Identify which cell holds the provided text, then report its (X, Y) central coordinate. 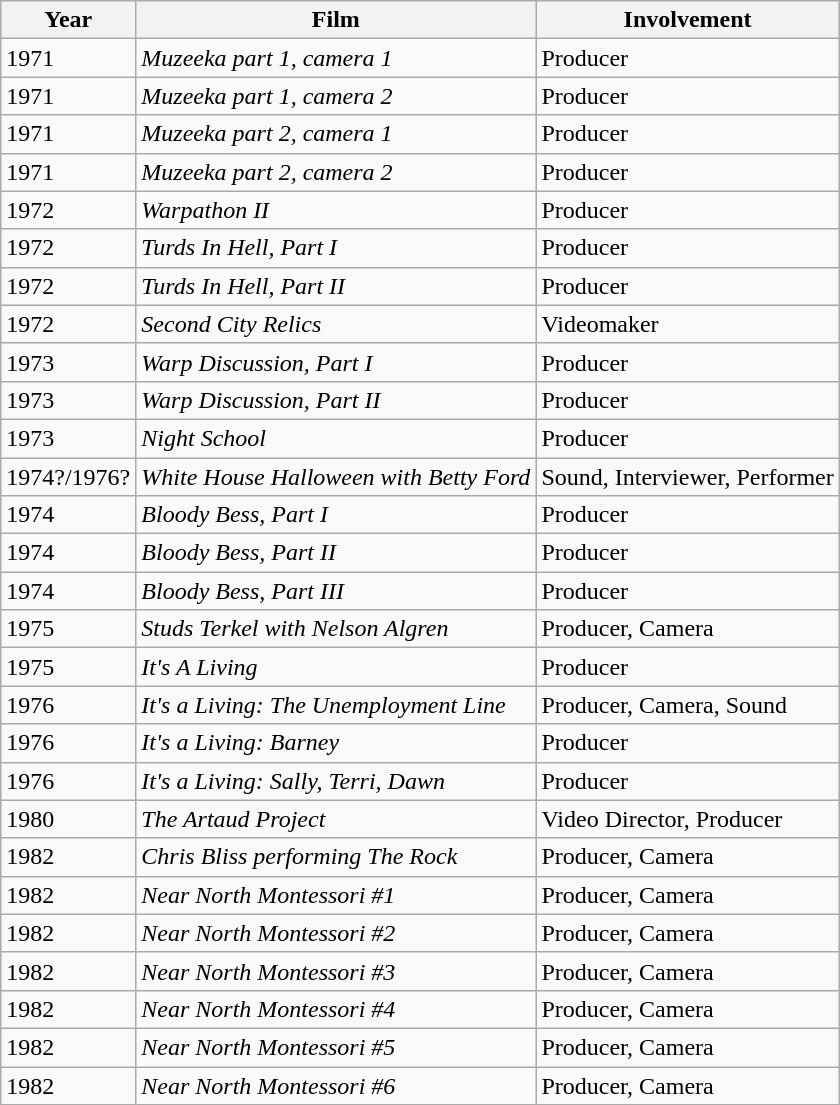
Muzeeka part 2, camera 2 (336, 172)
Studs Terkel with Nelson Algren (336, 629)
Involvement (688, 20)
It's A Living (336, 667)
1980 (68, 819)
Year (68, 20)
Muzeeka part 1, camera 2 (336, 96)
Warp Discussion, Part II (336, 400)
Warpathon II (336, 210)
Warp Discussion, Part I (336, 362)
Near North Montessori #2 (336, 933)
Night School (336, 438)
White House Halloween with Betty Ford (336, 477)
The Artaud Project (336, 819)
Second City Relics (336, 324)
Film (336, 20)
Muzeeka part 2, camera 1 (336, 134)
Near North Montessori #6 (336, 1085)
Chris Bliss performing The Rock (336, 857)
Near North Montessori #3 (336, 971)
Turds In Hell, Part II (336, 286)
Bloody Bess, Part I (336, 515)
Bloody Bess, Part III (336, 591)
1974?/1976? (68, 477)
It's a Living: The Unemployment Line (336, 705)
It's a Living: Barney (336, 743)
Sound, Interviewer, Performer (688, 477)
Turds In Hell, Part I (336, 248)
Producer, Camera, Sound (688, 705)
Near North Montessori #4 (336, 1009)
Muzeeka part 1, camera 1 (336, 58)
It's a Living: Sally, Terri, Dawn (336, 781)
Bloody Bess, Part II (336, 553)
Near North Montessori #5 (336, 1047)
Near North Montessori #1 (336, 895)
Video Director, Producer (688, 819)
Videomaker (688, 324)
